Find where the given text appears and provide that cell's center as [X, Y] coordinate. 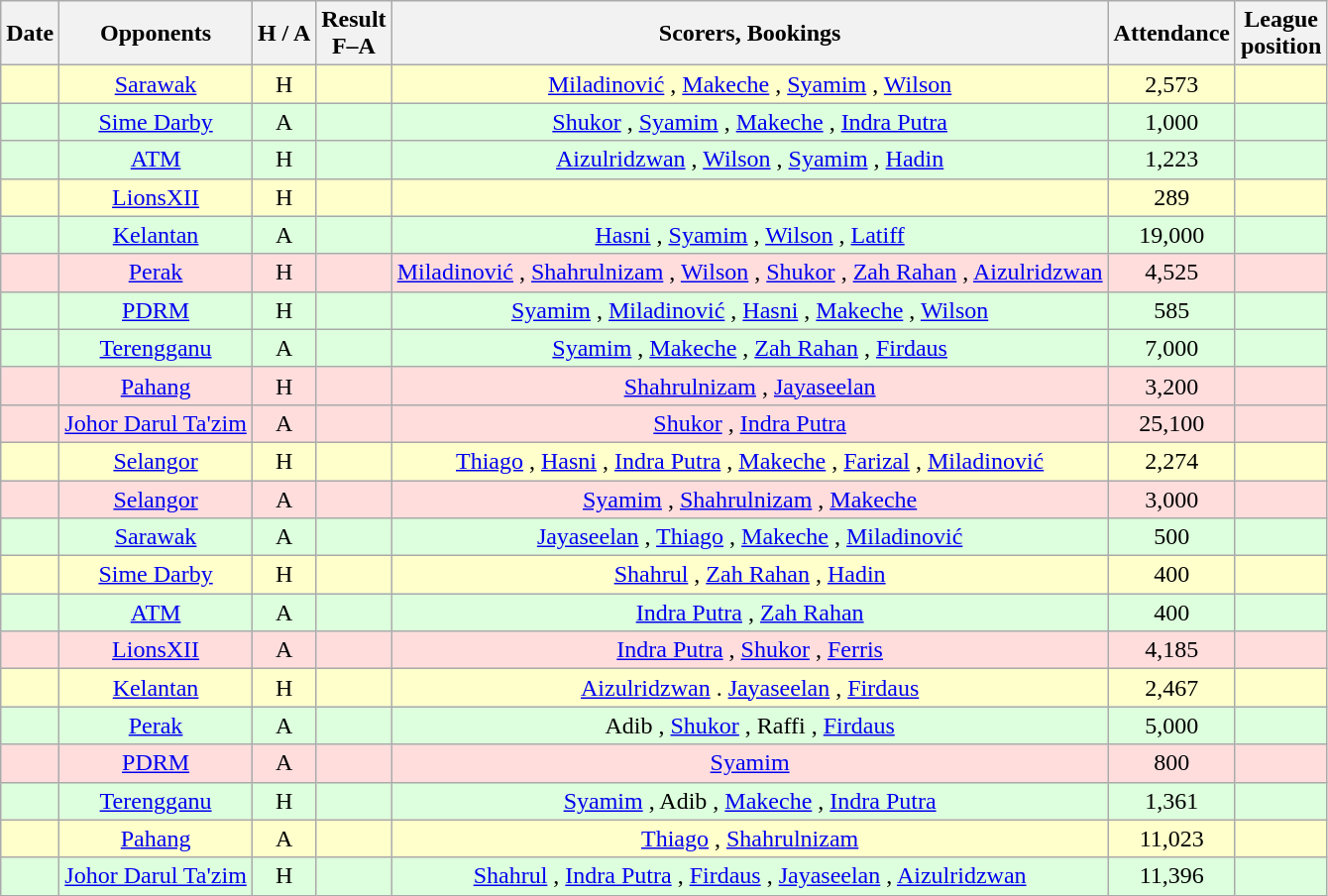
Thiago , Hasni , Indra Putra , Makeche , Farizal , Miladinović [749, 461]
19,000 [1171, 235]
289 [1171, 197]
3,200 [1171, 386]
25,100 [1171, 423]
Syamim , Miladinović , Hasni , Makeche , Wilson [749, 310]
500 [1171, 537]
Syamim , Makeche , Zah Rahan , Firdaus [749, 348]
1,223 [1171, 160]
5,000 [1171, 726]
Thiago , Shahrulnizam [749, 839]
Shukor , Syamim , Makeche , Indra Putra [749, 122]
585 [1171, 310]
1,361 [1171, 801]
2,467 [1171, 688]
Leagueposition [1280, 34]
ResultF–A [354, 34]
H / A [283, 34]
11,396 [1171, 876]
Jayaseelan , Thiago , Makeche , Miladinović [749, 537]
Shahrulnizam , Jayaseelan [749, 386]
Aizulridzwan , Wilson , Syamim , Hadin [749, 160]
Hasni , Syamim , Wilson , Latiff [749, 235]
Indra Putra , Zah Rahan [749, 613]
Miladinović , Makeche , Syamim , Wilson [749, 84]
Miladinović , Shahrulnizam , Wilson , Shukor , Zah Rahan , Aizulridzwan [749, 273]
2,573 [1171, 84]
3,000 [1171, 499]
4,525 [1171, 273]
Shahrul , Indra Putra , Firdaus , Jayaseelan , Aizulridzwan [749, 876]
Indra Putra , Shukor , Ferris [749, 650]
2,274 [1171, 461]
Date [30, 34]
800 [1171, 763]
Syamim , Shahrulnizam , Makeche [749, 499]
7,000 [1171, 348]
11,023 [1171, 839]
4,185 [1171, 650]
Shukor , Indra Putra [749, 423]
Adib , Shukor , Raffi , Firdaus [749, 726]
Attendance [1171, 34]
Syamim , Adib , Makeche , Indra Putra [749, 801]
1,000 [1171, 122]
Shahrul , Zah Rahan , Hadin [749, 575]
Opponents [157, 34]
Scorers, Bookings [749, 34]
Syamim [749, 763]
Aizulridzwan . Jayaseelan , Firdaus [749, 688]
